Extract the (X, Y) coordinate from the center of the cell holding the provided text.  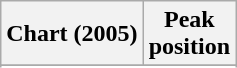
Peakposition (189, 34)
Chart (2005) (72, 34)
